Return [x, y] of the center of cell containing provided text 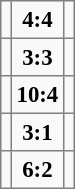
3:3 [37, 57]
3:1 [37, 132]
4:4 [37, 20]
6:2 [37, 170]
10:4 [37, 95]
